Detect which cell encompasses the target text, then output its (x, y) center coordinate. 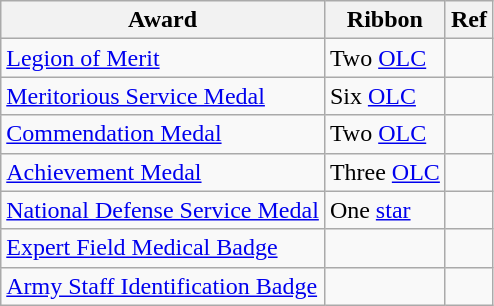
Achievement Medal (163, 172)
One star (384, 210)
Expert Field Medical Badge (163, 248)
Ribbon (384, 20)
Award (163, 20)
Six OLC (384, 96)
Army Staff Identification Badge (163, 286)
Meritorious Service Medal (163, 96)
National Defense Service Medal (163, 210)
Commendation Medal (163, 134)
Legion of Merit (163, 58)
Three OLC (384, 172)
Ref (468, 20)
